Return the [x, y] coordinate for the center point of the cell that contains the specified text.  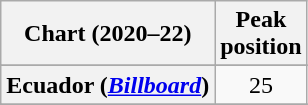
Ecuador (Billboard) [108, 85]
Chart (2020–22) [108, 34]
Peakposition [261, 34]
25 [261, 85]
